Output the [X, Y] coordinate of the center of the cell containing the given text.  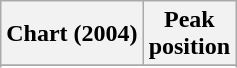
Chart (2004) [72, 34]
Peakposition [189, 34]
